Pinpoint the cell where the given text exists, returning its [X, Y] midpoint coordinate. 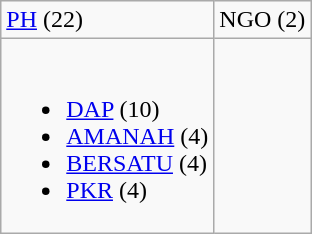
PH (22) [108, 20]
NGO (2) [262, 20]
DAP (10) AMANAH (4) BERSATU (4) PKR (4) [108, 136]
